For the text-containing cell, return its midpoint in [x, y] coordinate format. 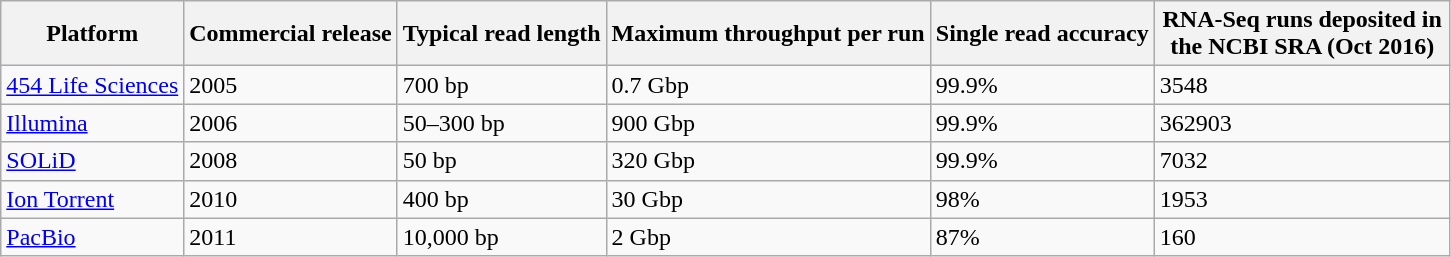
0.7 Gbp [768, 85]
98% [1042, 199]
160 [1302, 237]
2010 [290, 199]
30 Gbp [768, 199]
700 bp [502, 85]
Maximum throughput per run [768, 34]
RNA-Seq runs deposited in the NCBI SRA (Oct 2016) [1302, 34]
2 Gbp [768, 237]
900 Gbp [768, 123]
2005 [290, 85]
2006 [290, 123]
PacBio [92, 237]
SOLiD [92, 161]
320 Gbp [768, 161]
400 bp [502, 199]
362903 [1302, 123]
3548 [1302, 85]
Typical read length [502, 34]
Commercial release [290, 34]
87% [1042, 237]
50 bp [502, 161]
2011 [290, 237]
2008 [290, 161]
Ion Torrent [92, 199]
7032 [1302, 161]
1953 [1302, 199]
Single read accuracy [1042, 34]
50–300 bp [502, 123]
Illumina [92, 123]
454 Life Sciences [92, 85]
Platform [92, 34]
10,000 bp [502, 237]
